Output the (x, y) coordinate of the center of the cell containing the given text.  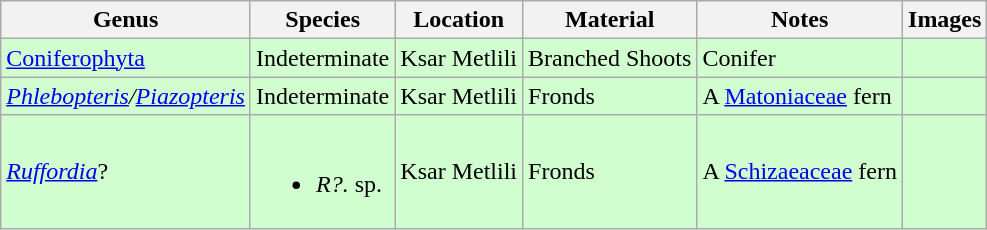
Phlebopteris/Piazopteris (126, 96)
Coniferophyta (126, 58)
A Schizaeaceae fern (800, 172)
Ruffordia? (126, 172)
Location (459, 20)
Images (945, 20)
A Matoniaceae fern (800, 96)
Notes (800, 20)
Species (322, 20)
Material (610, 20)
Branched Shoots (610, 58)
Genus (126, 20)
Conifer (800, 58)
R?. sp. (322, 172)
